Identify which cell holds the provided text, then report its [x, y] central coordinate. 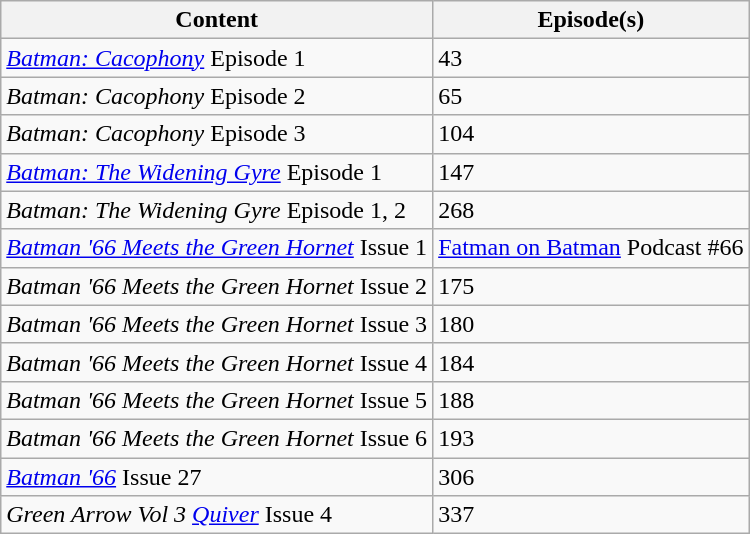
Batman: Cacophony Episode 2 [217, 96]
306 [591, 477]
Batman '66 Issue 27 [217, 477]
43 [591, 58]
Green Arrow Vol 3 Quiver Issue 4 [217, 515]
65 [591, 96]
Batman: The Widening Gyre Episode 1, 2 [217, 210]
Batman '66 Meets the Green Hornet Issue 3 [217, 324]
Batman: Cacophony Episode 1 [217, 58]
184 [591, 362]
147 [591, 172]
193 [591, 438]
188 [591, 400]
104 [591, 134]
Fatman on Batman Podcast #66 [591, 248]
180 [591, 324]
337 [591, 515]
Batman: Cacophony Episode 3 [217, 134]
Batman: The Widening Gyre Episode 1 [217, 172]
Episode(s) [591, 20]
Content [217, 20]
Batman '66 Meets the Green Hornet Issue 2 [217, 286]
268 [591, 210]
Batman '66 Meets the Green Hornet Issue 1 [217, 248]
Batman '66 Meets the Green Hornet Issue 4 [217, 362]
Batman '66 Meets the Green Hornet Issue 5 [217, 400]
175 [591, 286]
Batman '66 Meets the Green Hornet Issue 6 [217, 438]
